Locate the cell with the specified text and output its [X, Y] center coordinate. 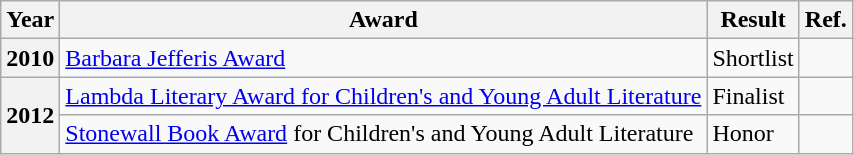
Barbara Jefferis Award [384, 58]
Finalist [753, 96]
Stonewall Book Award for Children's and Young Adult Literature [384, 134]
Honor [753, 134]
Result [753, 20]
2012 [30, 115]
Ref. [826, 20]
Year [30, 20]
Shortlist [753, 58]
Lambda Literary Award for Children's and Young Adult Literature [384, 96]
2010 [30, 58]
Award [384, 20]
